Scan for the cell matching the given text and deliver its (x, y) coordinate at center. 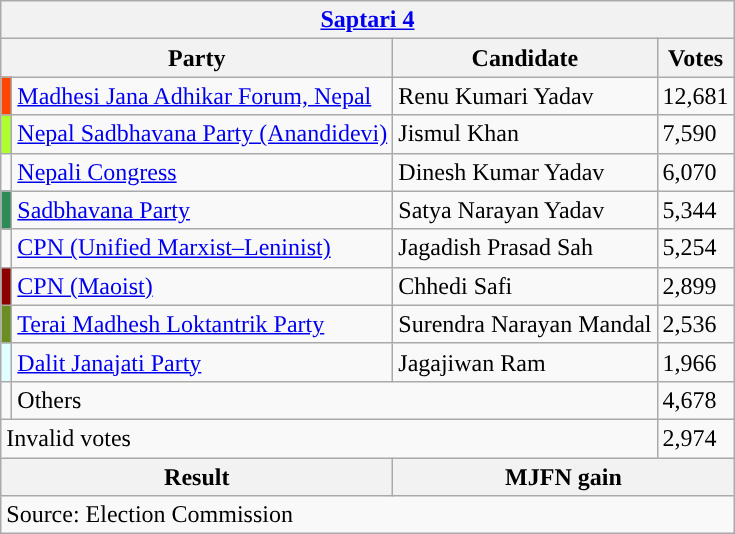
5,254 (696, 248)
Jismul Khan (525, 134)
2,974 (696, 438)
6,070 (696, 172)
Chhedi Safi (525, 286)
Nepal Sadbhavana Party (Anandidevi) (202, 134)
Saptari 4 (368, 20)
Others (334, 400)
4,678 (696, 400)
2,899 (696, 286)
Result (197, 477)
5,344 (696, 210)
Madhesi Jana Adhikar Forum, Nepal (202, 96)
2,536 (696, 324)
Dinesh Kumar Yadav (525, 172)
CPN (Unified Marxist–Leninist) (202, 248)
Votes (696, 58)
Jagadish Prasad Sah (525, 248)
Satya Narayan Yadav (525, 210)
Renu Kumari Yadav (525, 96)
12,681 (696, 96)
MJFN gain (564, 477)
Party (197, 58)
Candidate (525, 58)
Nepali Congress (202, 172)
CPN (Maoist) (202, 286)
Invalid votes (329, 438)
Terai Madhesh Loktantrik Party (202, 324)
7,590 (696, 134)
Surendra Narayan Mandal (525, 324)
1,966 (696, 362)
Source: Election Commission (368, 515)
Dalit Janajati Party (202, 362)
Jagajiwan Ram (525, 362)
Sadbhavana Party (202, 210)
